Return the [x, y] coordinate for the center point of the cell that contains the specified text.  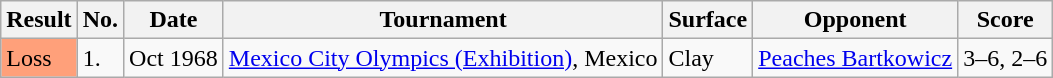
3–6, 2–6 [1006, 58]
Clay [708, 58]
Tournament [443, 20]
Oct 1968 [174, 58]
Peaches Bartkowicz [856, 58]
Result [39, 20]
Mexico City Olympics (Exhibition), Mexico [443, 58]
Date [174, 20]
Surface [708, 20]
Loss [39, 58]
Score [1006, 20]
No. [100, 20]
1. [100, 58]
Opponent [856, 20]
